Scan for the cell matching the given text and deliver its [X, Y] coordinate at center. 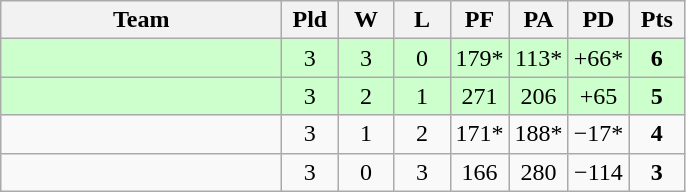
171* [480, 134]
Team [142, 20]
271 [480, 96]
166 [480, 172]
113* [538, 58]
−114 [598, 172]
5 [657, 96]
PA [538, 20]
W [366, 20]
+65 [598, 96]
206 [538, 96]
280 [538, 172]
Pts [657, 20]
PD [598, 20]
6 [657, 58]
−17* [598, 134]
179* [480, 58]
+66* [598, 58]
188* [538, 134]
L [422, 20]
PF [480, 20]
Pld [310, 20]
4 [657, 134]
